Capture the cell that displays the provided text and extract its (X, Y) central coordinate. 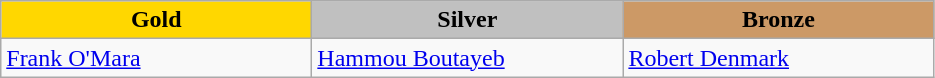
Silver (468, 20)
Gold (156, 20)
Hammou Boutayeb (468, 58)
Robert Denmark (778, 58)
Frank O'Mara (156, 58)
Bronze (778, 20)
